Extract the (x, y) coordinate from the center of the cell holding the provided text.  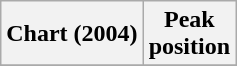
Chart (2004) (72, 34)
Peakposition (189, 34)
